For the text-containing cell, return its midpoint in [x, y] coordinate format. 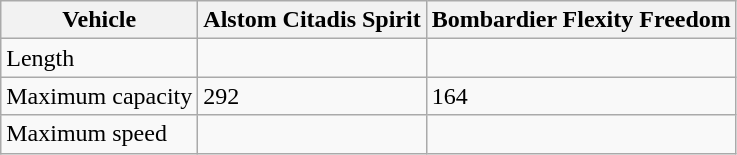
Vehicle [100, 20]
Maximum speed [100, 134]
292 [312, 96]
Bombardier Flexity Freedom [581, 20]
Length [100, 58]
Maximum capacity [100, 96]
164 [581, 96]
Alstom Citadis Spirit [312, 20]
